Search for the cell housing the specified text and yield its (x, y) center coordinate. 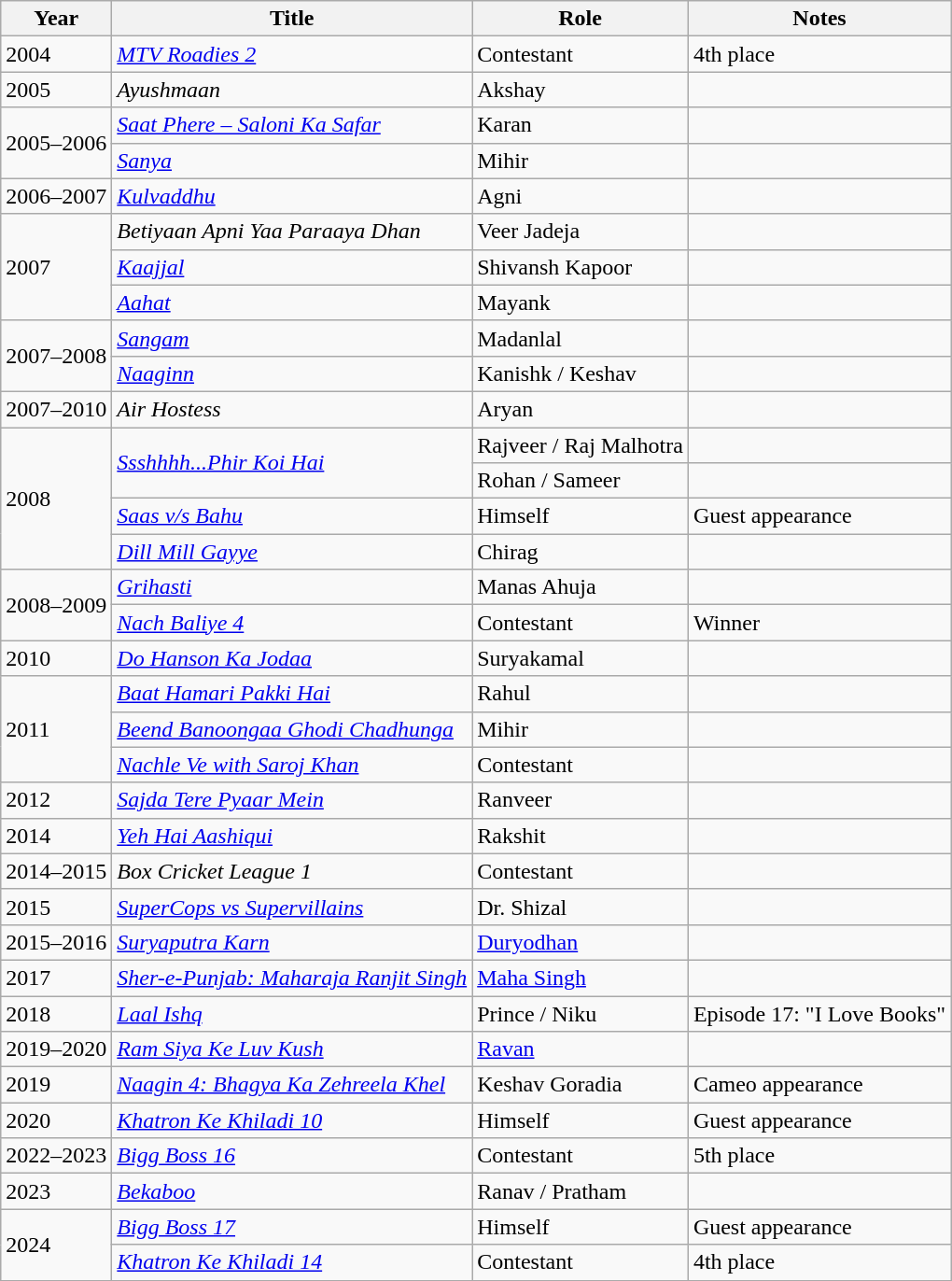
Role (581, 19)
Winner (819, 623)
Maha Singh (581, 978)
Veer Jadeja (581, 232)
SuperCops vs Supervillains (292, 907)
2023 (56, 1191)
Notes (819, 19)
Mayank (581, 303)
2011 (56, 729)
Dill Mill Gayye (292, 552)
Bigg Boss 17 (292, 1227)
2005–2006 (56, 143)
2017 (56, 978)
Dr. Shizal (581, 907)
2014 (56, 836)
Nach Baliye 4 (292, 623)
2014–2015 (56, 871)
Rohan / Sameer (581, 481)
2006–2007 (56, 196)
Ssshhhh...Phir Koi Hai (292, 463)
Sher-e-Punjab: Maharaja Ranjit Singh (292, 978)
Sangam (292, 338)
Naaginn (292, 373)
2007–2008 (56, 356)
Beend Banoongaa Ghodi Chadhunga (292, 729)
2019 (56, 1085)
Prince / Niku (581, 1013)
Sajda Tere Pyaar Mein (292, 800)
2004 (56, 54)
Grihasti (292, 587)
2010 (56, 658)
Chirag (581, 552)
Title (292, 19)
Khatron Ke Khiladi 10 (292, 1120)
Madanlal (581, 338)
Aryan (581, 409)
Akshay (581, 90)
Episode 17: "I Love Books" (819, 1013)
Ram Siya Ke Luv Kush (292, 1049)
MTV Roadies 2 (292, 54)
Saas v/s Bahu (292, 516)
Yeh Hai Aashiqui (292, 836)
Laal Ishq (292, 1013)
Ranveer (581, 800)
Kanishk / Keshav (581, 373)
2007–2010 (56, 409)
2024 (56, 1245)
2012 (56, 800)
Rahul (581, 694)
Bigg Boss 16 (292, 1156)
Manas Ahuja (581, 587)
Khatron Ke Khiladi 14 (292, 1262)
Suryaputra Karn (292, 942)
Betiyaan Apni Yaa Paraaya Dhan (292, 232)
Naagin 4: Bhagya Ka Zehreela Khel (292, 1085)
2020 (56, 1120)
Kaajjal (292, 267)
2005 (56, 90)
Ravan (581, 1049)
2008 (56, 499)
Shivansh Kapoor (581, 267)
Karan (581, 125)
Cameo appearance (819, 1085)
Baat Hamari Pakki Hai (292, 694)
2019–2020 (56, 1049)
2015 (56, 907)
Air Hostess (292, 409)
Sanya (292, 161)
Agni (581, 196)
Bekaboo (292, 1191)
Rakshit (581, 836)
Rajveer / Raj Malhotra (581, 445)
5th place (819, 1156)
2015–2016 (56, 942)
Kulvaddhu (292, 196)
2022–2023 (56, 1156)
2007 (56, 267)
Duryodhan (581, 942)
Box Cricket League 1 (292, 871)
Ayushmaan (292, 90)
Saat Phere – Saloni Ka Safar (292, 125)
2018 (56, 1013)
Ranav / Pratham (581, 1191)
Suryakamal (581, 658)
Nachle Ve with Saroj Khan (292, 765)
Keshav Goradia (581, 1085)
Aahat (292, 303)
Year (56, 19)
Do Hanson Ka Jodaa (292, 658)
2008–2009 (56, 605)
